For the text-containing cell, return its midpoint in [x, y] coordinate format. 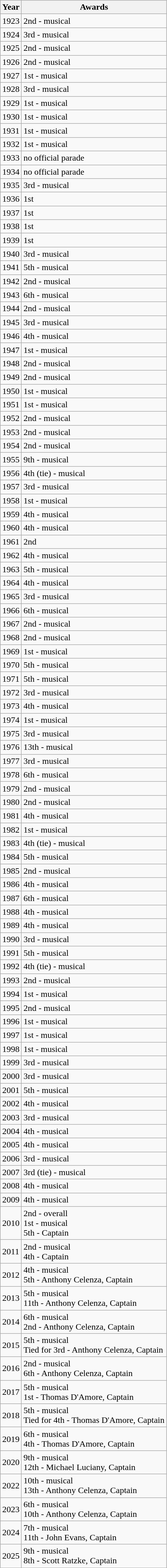
1939 [11, 240]
1935 [11, 185]
1973 [11, 706]
1998 [11, 1049]
2002 [11, 1104]
5th - musicalTied for 4th - Thomas D'Amore, Captain [94, 1415]
2009 [11, 1200]
1931 [11, 130]
1959 [11, 514]
1940 [11, 254]
1964 [11, 583]
1949 [11, 377]
1967 [11, 624]
9th - musical [94, 460]
1982 [11, 829]
5th - musical11th - Anthony Celenza, Captain [94, 1298]
1972 [11, 693]
1946 [11, 336]
2017 [11, 1392]
2006 [11, 1159]
1978 [11, 775]
2007 [11, 1172]
1956 [11, 473]
2nd [94, 542]
1968 [11, 638]
2nd - musical6th - Anthony Celenza, Captain [94, 1368]
2003 [11, 1117]
1994 [11, 994]
1937 [11, 213]
1999 [11, 1063]
1923 [11, 21]
2022 [11, 1486]
1983 [11, 843]
1992 [11, 967]
2018 [11, 1415]
2001 [11, 1090]
1957 [11, 487]
1993 [11, 980]
1954 [11, 446]
5th - musical1st - Thomas D'Amore, Captain [94, 1392]
4th - musical5th - Anthony Celenza, Captain [94, 1275]
1933 [11, 158]
2005 [11, 1145]
2014 [11, 1322]
1988 [11, 912]
1945 [11, 322]
1941 [11, 268]
1950 [11, 391]
1981 [11, 816]
1951 [11, 405]
1961 [11, 542]
1934 [11, 172]
1926 [11, 62]
6th - musical10th - Anthony Celenza, Captain [94, 1509]
1925 [11, 48]
2019 [11, 1439]
1938 [11, 227]
2nd - musical4th - Captain [94, 1251]
2025 [11, 1556]
1995 [11, 1008]
1969 [11, 651]
9th - musical12th - Michael Luciany, Captain [94, 1462]
1966 [11, 610]
1958 [11, 501]
1932 [11, 144]
1997 [11, 1035]
1985 [11, 871]
1989 [11, 926]
1965 [11, 596]
13th - musical [94, 747]
6th - musical2nd - Anthony Celenza, Captain [94, 1322]
1955 [11, 460]
2012 [11, 1275]
1977 [11, 761]
1991 [11, 953]
1979 [11, 788]
2004 [11, 1131]
2000 [11, 1076]
1976 [11, 747]
1980 [11, 802]
Year [11, 7]
6th - musical 4th - Thomas D'Amore, Captain [94, 1439]
1960 [11, 528]
2013 [11, 1298]
1971 [11, 679]
1974 [11, 720]
9th - musical8th - Scott Ratzke, Captain [94, 1556]
1927 [11, 76]
1984 [11, 857]
1962 [11, 555]
2024 [11, 1533]
1975 [11, 734]
2008 [11, 1186]
1990 [11, 939]
10th - musical13th - Anthony Celenza, Captain [94, 1486]
2020 [11, 1462]
2023 [11, 1509]
2011 [11, 1251]
1929 [11, 103]
1924 [11, 35]
Awards [94, 7]
1936 [11, 199]
1963 [11, 569]
1947 [11, 350]
2010 [11, 1223]
1996 [11, 1021]
2nd - overall1st - musical5th - Captain [94, 1223]
2016 [11, 1368]
2015 [11, 1345]
1928 [11, 89]
1953 [11, 432]
3rd (tie) - musical [94, 1172]
1930 [11, 117]
1948 [11, 363]
1986 [11, 884]
1987 [11, 898]
1952 [11, 418]
1944 [11, 309]
1943 [11, 295]
7th - musical11th - John Evans, Captain [94, 1533]
1942 [11, 281]
1970 [11, 665]
5th - musicalTied for 3rd - Anthony Celenza, Captain [94, 1345]
